Identify which cell holds the provided text, then report its [x, y] central coordinate. 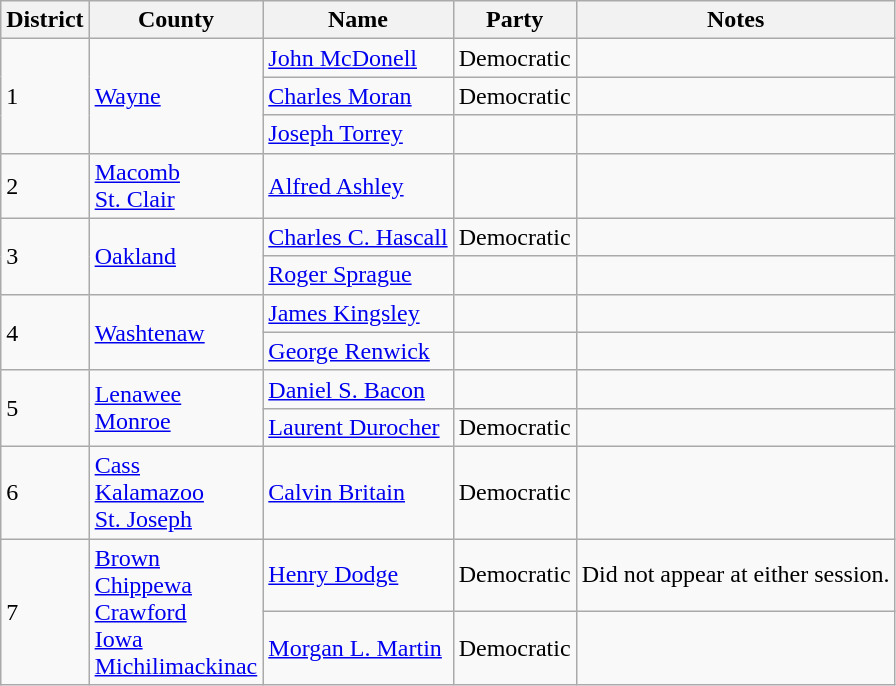
Alfred Ashley [358, 186]
Henry Dodge [358, 574]
Washtenaw [176, 332]
Charles Moran [358, 96]
Calvin Britain [358, 492]
2 [45, 186]
Charles C. Hascall [358, 237]
Notes [736, 20]
James Kingsley [358, 313]
Joseph Torrey [358, 134]
5 [45, 408]
John McDonell [358, 58]
BrownChippewaCrawfordIowaMichilimackinac [176, 611]
Name [358, 20]
District [45, 20]
Oakland [176, 256]
Wayne [176, 96]
Daniel S. Bacon [358, 389]
CassKalamazooSt. Joseph [176, 492]
MacombSt. Clair [176, 186]
County [176, 20]
George Renwick [358, 351]
7 [45, 611]
3 [45, 256]
4 [45, 332]
1 [45, 96]
Roger Sprague [358, 275]
Morgan L. Martin [358, 648]
LenaweeMonroe [176, 408]
6 [45, 492]
Did not appear at either session. [736, 574]
Laurent Durocher [358, 427]
Party [514, 20]
